Search for the cell housing the specified text and yield its (x, y) center coordinate. 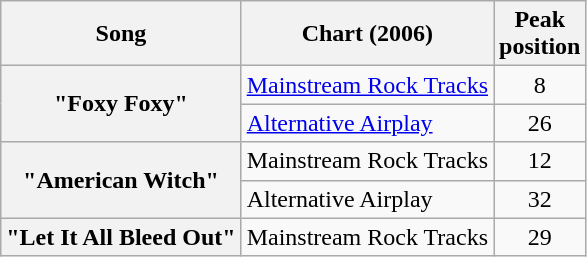
8 (540, 85)
"American Witch" (121, 180)
26 (540, 123)
Chart (2006) (367, 34)
32 (540, 199)
"Foxy Foxy" (121, 104)
Peakposition (540, 34)
Song (121, 34)
"Let It All Bleed Out" (121, 237)
29 (540, 237)
12 (540, 161)
